Pinpoint the cell where the given text exists, returning its (X, Y) midpoint coordinate. 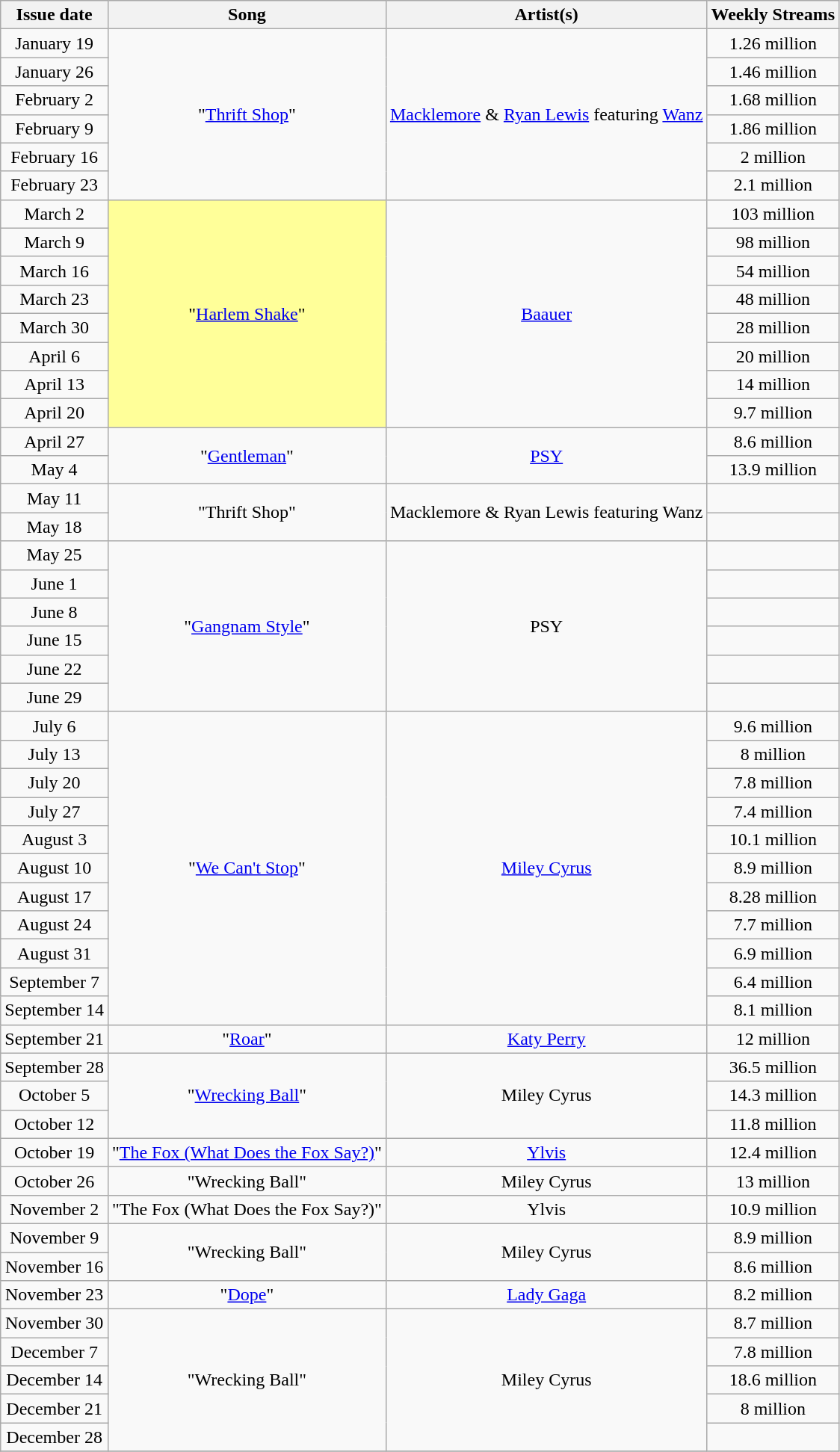
July 27 (55, 811)
January 26 (55, 72)
10.1 million (773, 840)
November 30 (55, 1323)
14.3 million (773, 1096)
1.26 million (773, 43)
54 million (773, 271)
May 11 (55, 498)
June 29 (55, 697)
8.2 million (773, 1295)
8.1 million (773, 1010)
April 13 (55, 385)
May 18 (55, 527)
Weekly Streams (773, 15)
October 12 (55, 1124)
8.7 million (773, 1323)
May 25 (55, 555)
April 6 (55, 356)
November 2 (55, 1209)
September 7 (55, 982)
12.4 million (773, 1152)
February 23 (55, 185)
February 2 (55, 100)
July 6 (55, 726)
Baauer (546, 313)
Issue date (55, 15)
14 million (773, 385)
1.86 million (773, 129)
September 28 (55, 1067)
9.7 million (773, 413)
7.4 million (773, 811)
Artist(s) (546, 15)
April 27 (55, 442)
"Dope" (247, 1295)
2.1 million (773, 185)
June 15 (55, 640)
July 13 (55, 754)
1.68 million (773, 100)
"Roar" (247, 1039)
18.6 million (773, 1380)
11.8 million (773, 1124)
June 22 (55, 669)
August 31 (55, 954)
May 4 (55, 470)
36.5 million (773, 1067)
August 10 (55, 868)
Katy Perry (546, 1039)
March 23 (55, 299)
13.9 million (773, 470)
6.4 million (773, 982)
98 million (773, 242)
October 5 (55, 1096)
"Gangnam Style" (247, 626)
20 million (773, 356)
October 26 (55, 1181)
January 19 (55, 43)
103 million (773, 214)
November 9 (55, 1238)
September 14 (55, 1010)
"We Can't Stop" (247, 868)
December 28 (55, 1437)
"Harlem Shake" (247, 313)
28 million (773, 327)
February 9 (55, 129)
December 7 (55, 1352)
1.46 million (773, 72)
November 23 (55, 1295)
December 14 (55, 1380)
June 8 (55, 612)
February 16 (55, 157)
10.9 million (773, 1209)
April 20 (55, 413)
13 million (773, 1181)
Lady Gaga (546, 1295)
March 2 (55, 214)
March 9 (55, 242)
December 21 (55, 1409)
"Gentleman" (247, 456)
March 30 (55, 327)
August 24 (55, 925)
9.6 million (773, 726)
September 21 (55, 1039)
June 1 (55, 584)
6.9 million (773, 954)
March 16 (55, 271)
2 million (773, 157)
November 16 (55, 1267)
July 20 (55, 782)
October 19 (55, 1152)
7.7 million (773, 925)
Song (247, 15)
12 million (773, 1039)
48 million (773, 299)
August 3 (55, 840)
August 17 (55, 897)
8.28 million (773, 897)
